Provide the [X, Y] coordinate of the cell's center where the given text is located.  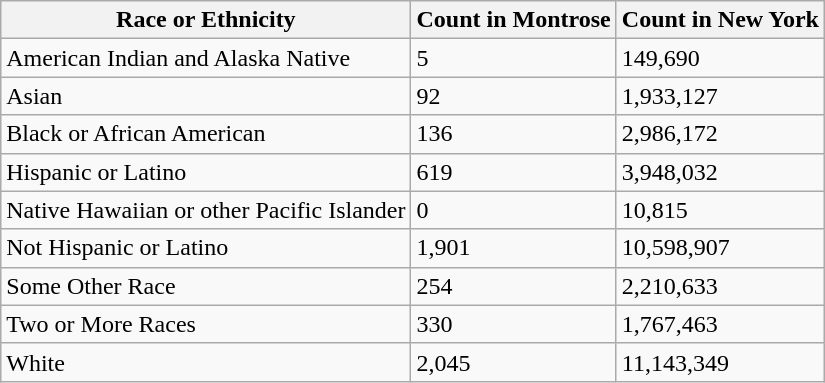
Hispanic or Latino [206, 172]
10,815 [720, 210]
White [206, 362]
Black or African American [206, 134]
10,598,907 [720, 248]
2,986,172 [720, 134]
149,690 [720, 58]
1,933,127 [720, 96]
Asian [206, 96]
Two or More Races [206, 324]
0 [514, 210]
Race or Ethnicity [206, 20]
Native Hawaiian or other Pacific Islander [206, 210]
619 [514, 172]
254 [514, 286]
136 [514, 134]
1,901 [514, 248]
5 [514, 58]
92 [514, 96]
2,210,633 [720, 286]
1,767,463 [720, 324]
Count in New York [720, 20]
American Indian and Alaska Native [206, 58]
11,143,349 [720, 362]
Count in Montrose [514, 20]
330 [514, 324]
2,045 [514, 362]
3,948,032 [720, 172]
Some Other Race [206, 286]
Not Hispanic or Latino [206, 248]
